Pinpoint the cell where the given text exists, returning its [x, y] midpoint coordinate. 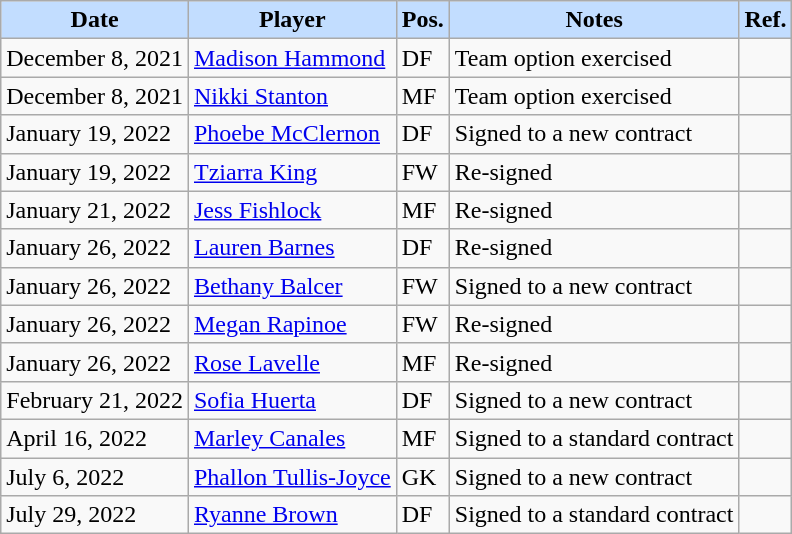
Pos. [422, 20]
Sofia Huerta [292, 400]
Notes [594, 20]
February 21, 2022 [95, 400]
July 29, 2022 [95, 515]
January 21, 2022 [95, 210]
Jess Fishlock [292, 210]
Ryanne Brown [292, 515]
Nikki Stanton [292, 96]
Megan Rapinoe [292, 324]
Marley Canales [292, 438]
Ref. [766, 20]
Phoebe McClernon [292, 134]
Rose Lavelle [292, 362]
Player [292, 20]
Madison Hammond [292, 58]
Bethany Balcer [292, 286]
July 6, 2022 [95, 477]
Tziarra King [292, 172]
Date [95, 20]
Phallon Tullis-Joyce [292, 477]
April 16, 2022 [95, 438]
Lauren Barnes [292, 248]
GK [422, 477]
